For the text-containing cell, return its midpoint in [x, y] coordinate format. 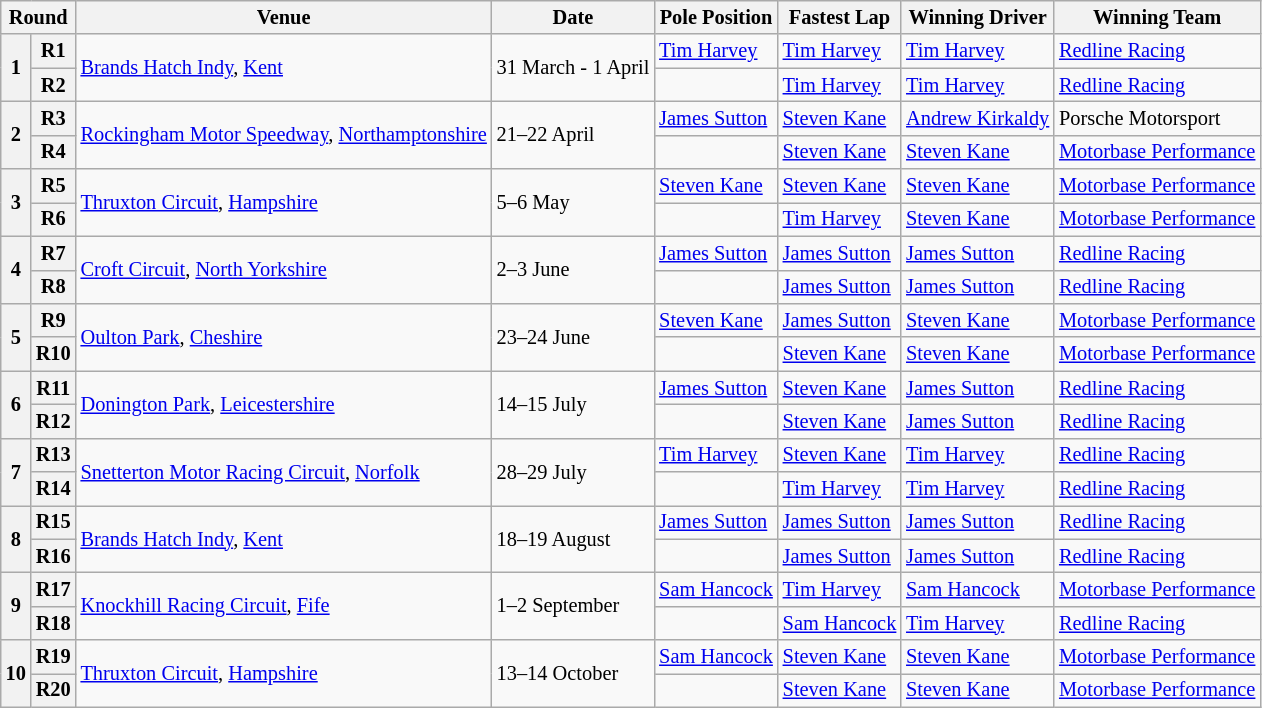
2–3 June [574, 270]
Andrew Kirkaldy [978, 118]
Winning Driver [978, 17]
R20 [54, 690]
8 [16, 538]
14–15 July [574, 404]
Porsche Motorsport [1157, 118]
1–2 September [574, 606]
5 [16, 336]
31 March - 1 April [574, 68]
10 [16, 674]
2 [16, 134]
R3 [54, 118]
R10 [54, 354]
R8 [54, 287]
21–22 April [574, 134]
9 [16, 606]
7 [16, 472]
R2 [54, 85]
R18 [54, 623]
23–24 June [574, 336]
Round [38, 17]
R11 [54, 388]
R19 [54, 657]
18–19 August [574, 538]
13–14 October [574, 674]
R16 [54, 556]
5–6 May [574, 202]
R6 [54, 219]
R4 [54, 152]
1 [16, 68]
Venue [284, 17]
3 [16, 202]
Knockhill Racing Circuit, Fife [284, 606]
R14 [54, 489]
Oulton Park, Cheshire [284, 336]
Winning Team [1157, 17]
Croft Circuit, North Yorkshire [284, 270]
R9 [54, 320]
4 [16, 270]
R7 [54, 253]
R13 [54, 455]
Rockingham Motor Speedway, Northamptonshire [284, 134]
Fastest Lap [840, 17]
Snetterton Motor Racing Circuit, Norfolk [284, 472]
Date [574, 17]
6 [16, 404]
R17 [54, 589]
Pole Position [716, 17]
R15 [54, 522]
R5 [54, 186]
Donington Park, Leicestershire [284, 404]
R1 [54, 51]
28–29 July [574, 472]
R12 [54, 421]
